Return (X, Y) of the center of cell containing provided text 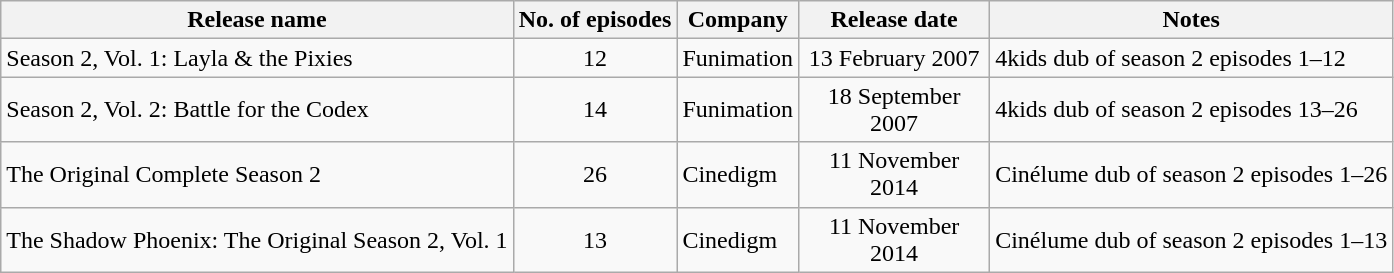
13 February 2007 (894, 58)
Season 2, Vol. 2: Battle for the Codex (257, 110)
14 (595, 110)
Company (738, 20)
Cinélume dub of season 2 episodes 1–26 (1192, 174)
Release name (257, 20)
The Shadow Phoenix: The Original Season 2, Vol. 1 (257, 240)
4kids dub of season 2 episodes 13–26 (1192, 110)
26 (595, 174)
4kids dub of season 2 episodes 1–12 (1192, 58)
12 (595, 58)
18 September 2007 (894, 110)
The Original Complete Season 2 (257, 174)
Cinélume dub of season 2 episodes 1–13 (1192, 240)
Season 2, Vol. 1: Layla & the Pixies (257, 58)
Release date (894, 20)
Notes (1192, 20)
13 (595, 240)
No. of episodes (595, 20)
